Find where the given text appears and provide that cell's center as [X, Y] coordinate. 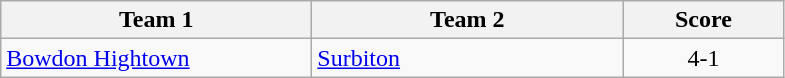
4-1 [704, 58]
Score [704, 20]
Bowdon Hightown [156, 58]
Team 1 [156, 20]
Team 2 [468, 20]
Surbiton [468, 58]
